Return the (X, Y) coordinate for the center point of the cell that contains the specified text.  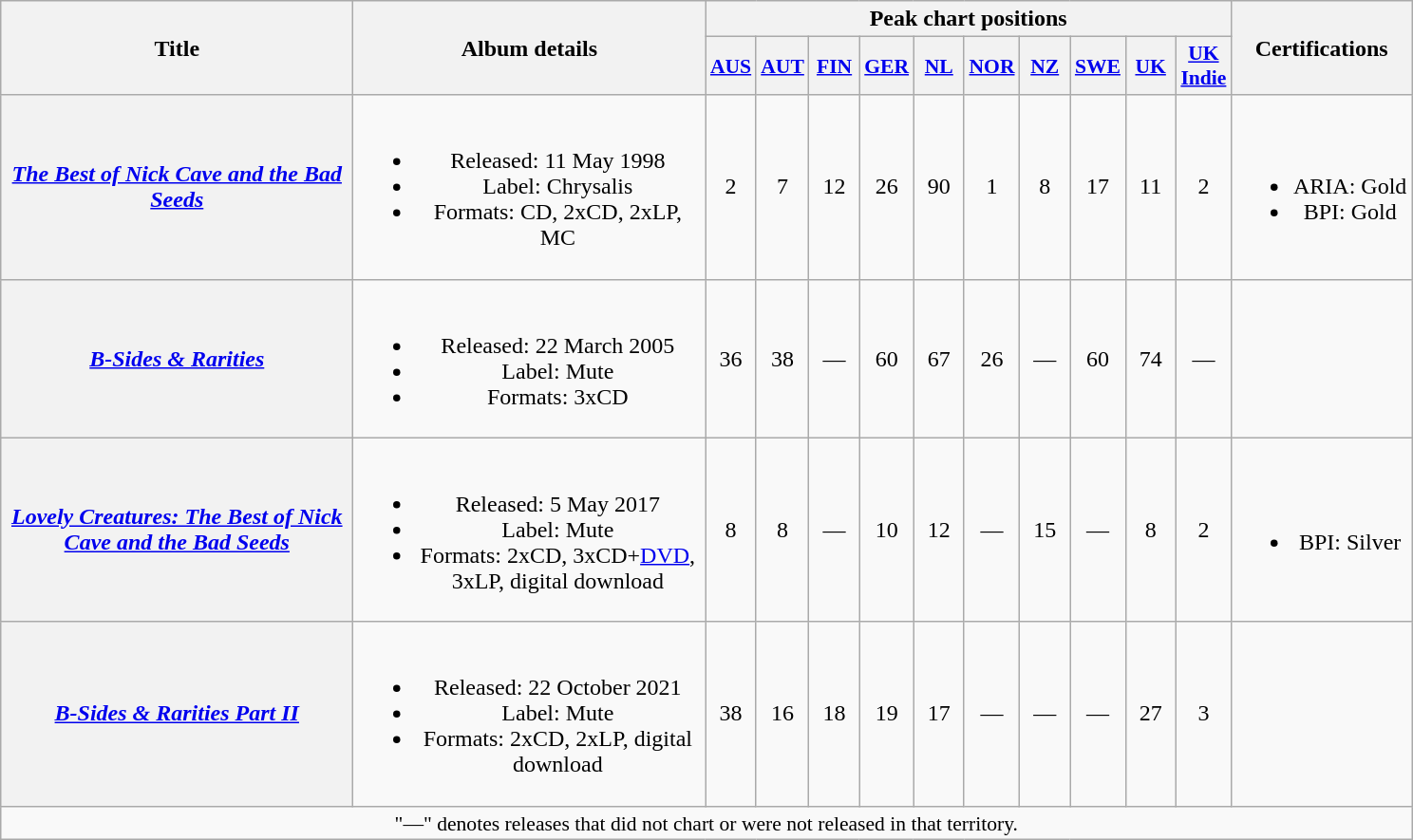
"—" denotes releases that did not chart or were not released in that territory. (706, 823)
3 (1203, 714)
NL (938, 66)
B-Sides & Rarities (177, 359)
NOR (991, 66)
27 (1151, 714)
16 (782, 714)
B-Sides & Rarities Part II (177, 714)
BPI: Silver (1321, 530)
36 (731, 359)
AUS (731, 66)
UK (1151, 66)
AUT (782, 66)
Released: 22 March 2005Label: MuteFormats: 3xCD (530, 359)
Released: 11 May 1998Label: ChrysalisFormats: CD, 2xCD, 2xLP, MC (530, 187)
Title (177, 47)
15 (1045, 530)
SWE (1098, 66)
18 (834, 714)
Lovely Creatures: The Best of Nick Cave and the Bad Seeds (177, 530)
10 (887, 530)
GER (887, 66)
NZ (1045, 66)
Album details (530, 47)
90 (938, 187)
11 (1151, 187)
19 (887, 714)
The Best of Nick Cave and the Bad Seeds (177, 187)
Peak chart positions (969, 19)
FIN (834, 66)
1 (991, 187)
Certifications (1321, 47)
UK Indie (1203, 66)
74 (1151, 359)
Released: 5 May 2017Label: MuteFormats: 2xCD, 3xCD+DVD, 3xLP, digital download (530, 530)
7 (782, 187)
ARIA: GoldBPI: Gold (1321, 187)
Released: 22 October 2021Label: MuteFormats: 2xCD, 2xLP, digital download (530, 714)
67 (938, 359)
